Output the (x, y) coordinate of the center of the cell containing the given text.  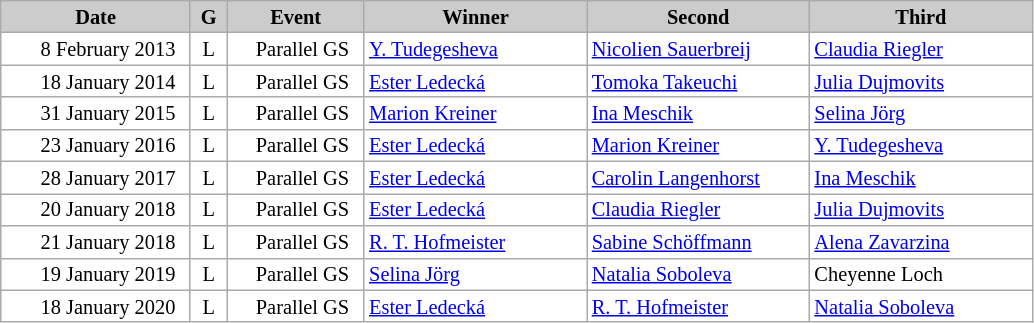
20 January 2018 (96, 209)
Date (96, 16)
Nicolien Sauerbreij (698, 48)
21 January 2018 (96, 241)
Alena Zavarzina (922, 241)
Third (922, 16)
Winner (476, 16)
G (208, 16)
31 January 2015 (96, 113)
8 February 2013 (96, 48)
19 January 2019 (96, 274)
Second (698, 16)
Tomoka Takeuchi (698, 81)
23 January 2016 (96, 145)
18 January 2014 (96, 81)
Event (296, 16)
Cheyenne Loch (922, 274)
28 January 2017 (96, 177)
Carolin Langenhorst (698, 177)
Sabine Schöffmann (698, 241)
18 January 2020 (96, 306)
